From the cell containing the given text, extract its center point as [X, Y] coordinate. 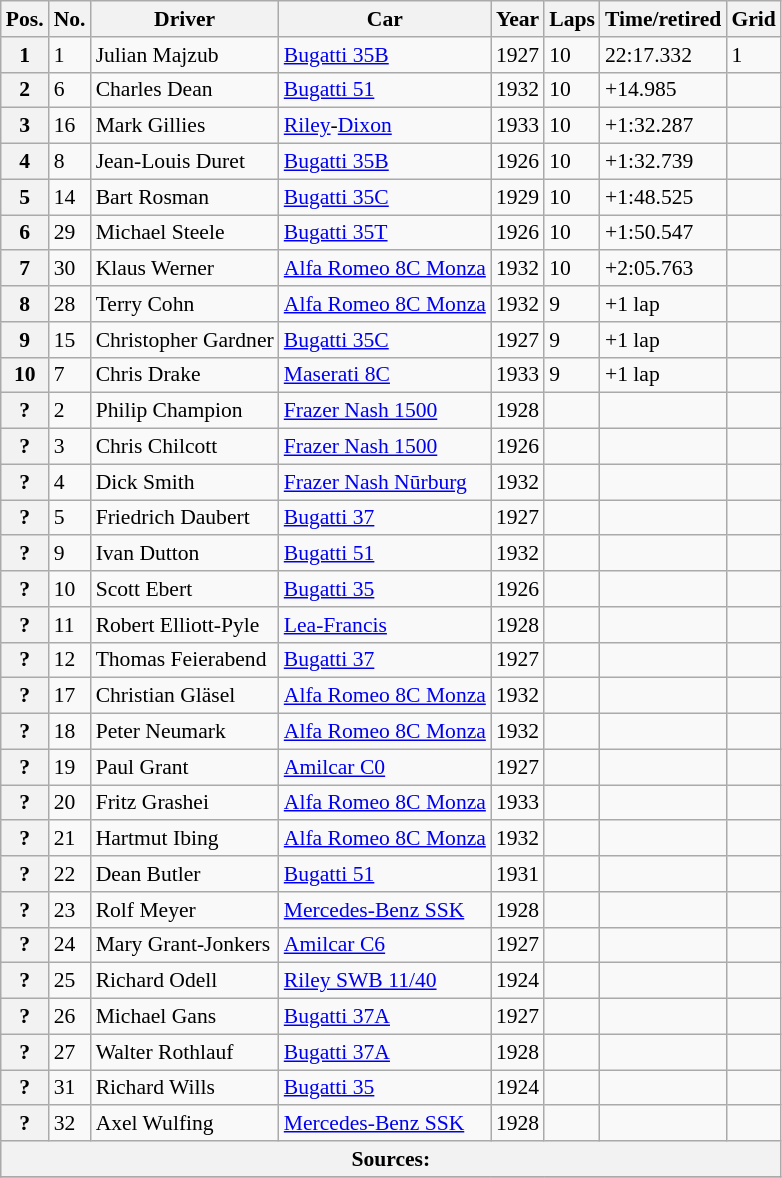
26 [70, 1017]
18 [70, 732]
23 [70, 910]
15 [70, 340]
Dean Butler [185, 874]
Riley SWB 11/40 [385, 981]
Amilcar C6 [385, 945]
No. [70, 19]
14 [70, 197]
20 [70, 803]
Car [385, 19]
Richard Wills [185, 1088]
Dick Smith [185, 482]
Pos. [25, 19]
Fritz Grashei [185, 803]
Thomas Feierabend [185, 660]
Riley-Dixon [385, 126]
Philip Champion [185, 411]
Lea-Francis [385, 625]
Hartmut Ibing [185, 839]
25 [70, 981]
1929 [518, 197]
Maserati 8C [385, 375]
Klaus Werner [185, 269]
Peter Neumark [185, 732]
Richard Odell [185, 981]
Time/retired [663, 19]
Terry Cohn [185, 304]
Sources: [391, 1159]
32 [70, 1124]
Year [518, 19]
Grid [754, 19]
Julian Majzub [185, 55]
22 [70, 874]
12 [70, 660]
Michael Gans [185, 1017]
Mark Gillies [185, 126]
31 [70, 1088]
17 [70, 696]
Jean-Louis Duret [185, 162]
Axel Wulfing [185, 1124]
24 [70, 945]
+1:50.547 [663, 233]
21 [70, 839]
Ivan Dutton [185, 554]
19 [70, 767]
Friedrich Daubert [185, 518]
Walter Rothlauf [185, 1052]
Chris Chilcott [185, 447]
1931 [518, 874]
Frazer Nash Nūrburg [385, 482]
29 [70, 233]
Charles Dean [185, 90]
Christopher Gardner [185, 340]
+2:05.763 [663, 269]
+14.985 [663, 90]
Robert Elliott-Pyle [185, 625]
Bugatti 35T [385, 233]
+1:32.287 [663, 126]
+1:48.525 [663, 197]
16 [70, 126]
27 [70, 1052]
22:17.332 [663, 55]
+1:32.739 [663, 162]
Michael Steele [185, 233]
Amilcar C0 [385, 767]
Driver [185, 19]
Laps [572, 19]
Rolf Meyer [185, 910]
Mary Grant-Jonkers [185, 945]
28 [70, 304]
Chris Drake [185, 375]
Paul Grant [185, 767]
Christian Gläsel [185, 696]
Scott Ebert [185, 589]
11 [70, 625]
Bart Rosman [185, 197]
30 [70, 269]
